Return the [X, Y] coordinate for the center point of the cell that contains the specified text.  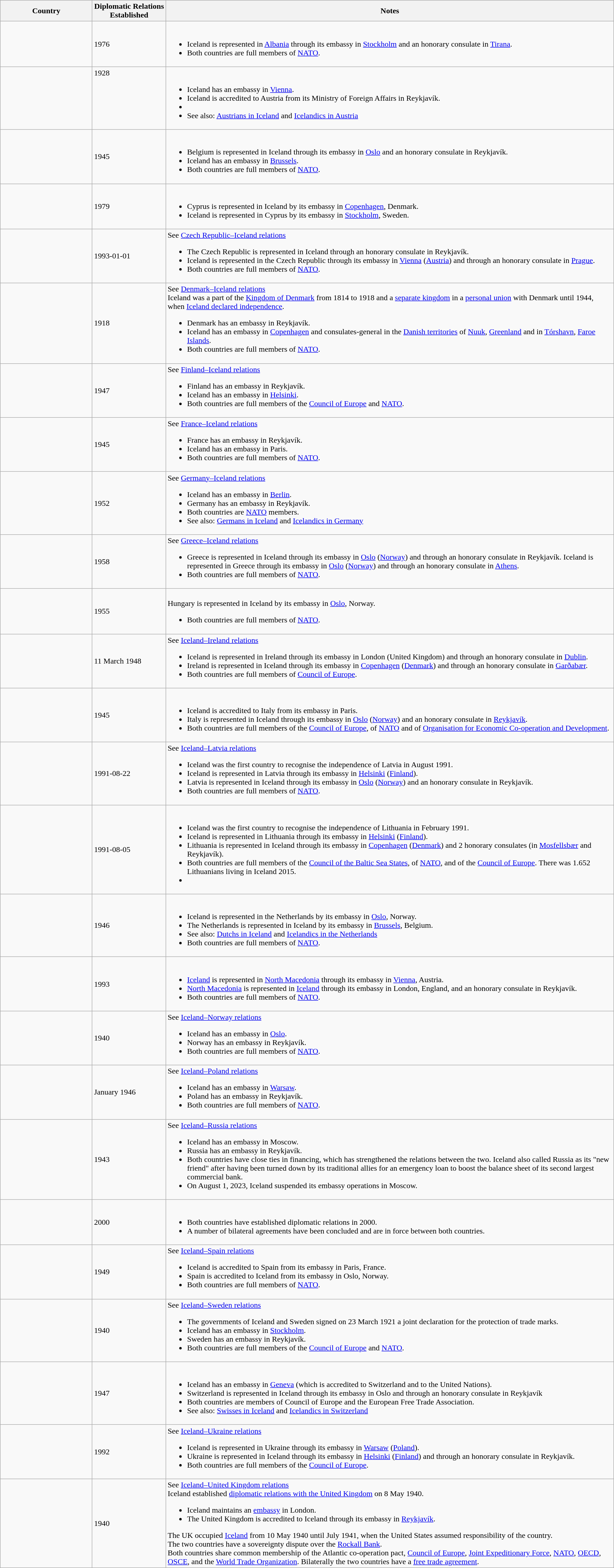
Iceland is represented in Albania through its embassy in Stockholm and an honorary consulate in Tirana.Both countries are full members of NATO. [390, 44]
1943 [129, 1159]
1992 [129, 1451]
1918 [129, 323]
1946 [129, 926]
See Iceland–Norway relationsIceland has an embassy in Oslo.Norway has an embassy in Reykjavík.Both countries are full members of NATO. [390, 1038]
1993 [129, 984]
1952 [129, 503]
1991-08-05 [129, 850]
1991-08-22 [129, 774]
1976 [129, 44]
See Iceland–Poland relationsIceland has an embassy in Warsaw.Poland has an embassy in Reykjavík.Both countries are full members of NATO. [390, 1092]
1928 [129, 98]
2000 [129, 1222]
Notes [390, 11]
11 March 1948 [129, 661]
1993-01-01 [129, 256]
1955 [129, 611]
January 1946 [129, 1092]
See France–Iceland relationsFrance has an embassy in Reykjavík.Iceland has an embassy in Paris.Both countries are full members of NATO. [390, 444]
Hungary is represented in Iceland by its embassy in Oslo, Norway.Both countries are full members of NATO. [390, 611]
1949 [129, 1272]
Cyprus is represented in Iceland by its embassy in Copenhagen, Denmark.Iceland is represented in Cyprus by its embassy in Stockholm, Sweden. [390, 206]
1958 [129, 562]
1979 [129, 206]
Country [46, 11]
Diplomatic Relations Established [129, 11]
